Find where the given text appears and provide that cell's center as [X, Y] coordinate. 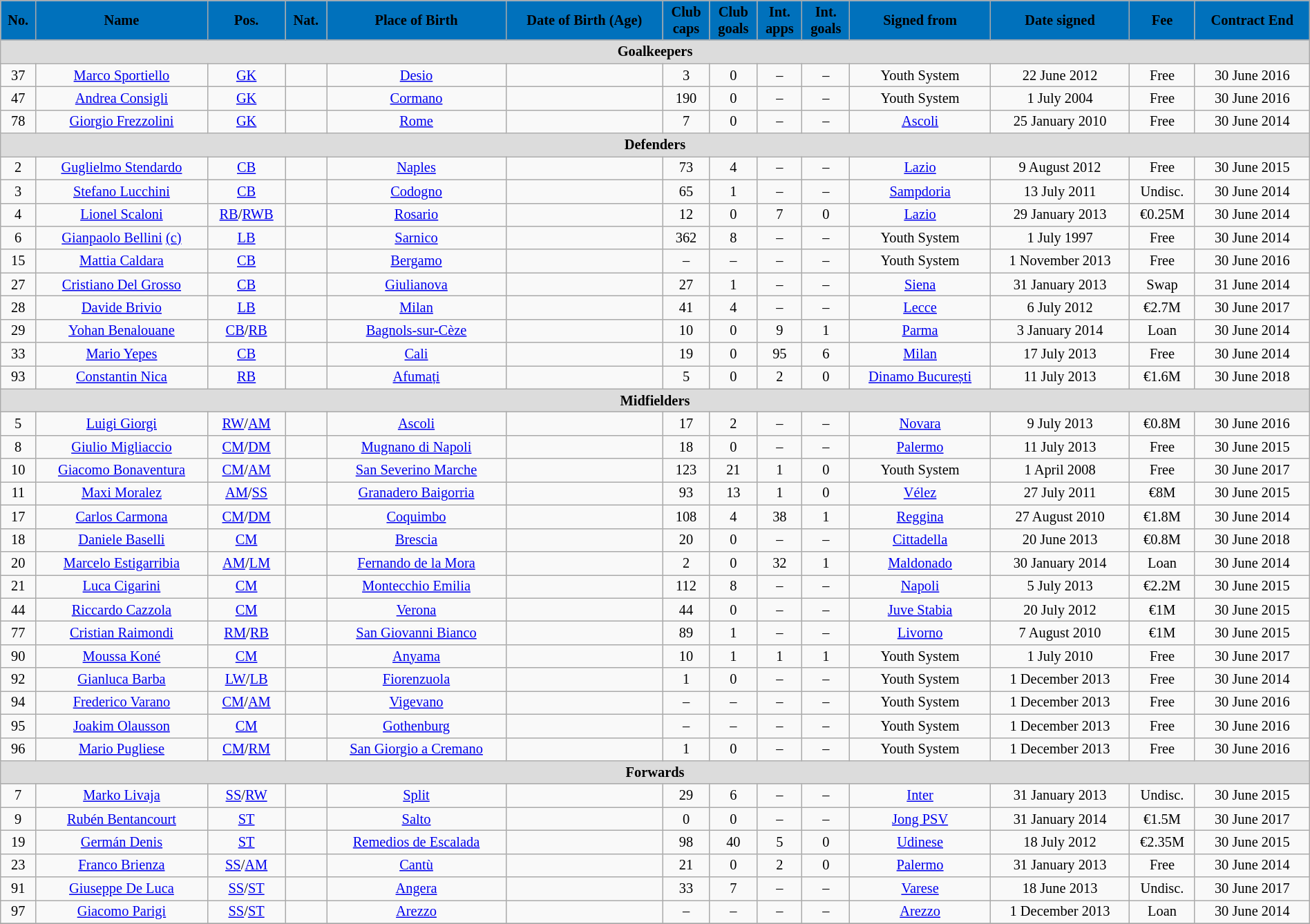
No. [18, 20]
Napoli [920, 586]
Giorgio Frezzolini [122, 122]
Giulio Migliaccio [122, 447]
Constantin Nica [122, 377]
Angera [417, 889]
€1.8M [1162, 517]
San Giovanni Bianco [417, 633]
Name [122, 20]
RW/AM [246, 423]
Maldonado [920, 563]
San Severino Marche [417, 470]
Lecce [920, 307]
Pos. [246, 20]
Rosario [417, 215]
Rome [417, 122]
Fiorenzuola [417, 680]
25 January 2010 [1060, 122]
Sarnico [417, 238]
Vigevano [417, 702]
Defenders [655, 145]
Clubcaps [686, 20]
Cristiano Del Grosso [122, 285]
Midfielders [655, 401]
Joakim Olausson [122, 726]
Gianpaolo Bellini (c) [122, 238]
92 [18, 680]
Forwards [655, 772]
Davide Brivio [122, 307]
Goalkeepers [655, 52]
Bergamo [417, 261]
Juve Stabia [920, 610]
CB/RB [246, 331]
Franco Brienza [122, 865]
78 [18, 122]
Montecchio Emilia [417, 586]
Codogno [417, 191]
Place of Birth [417, 20]
Gothenburg [417, 726]
Cormano [417, 98]
108 [686, 517]
Giacomo Bonaventura [122, 470]
73 [686, 168]
SS/RW [246, 796]
Frederico Varano [122, 702]
22 June 2012 [1060, 75]
€2.35M [1162, 842]
Coquimbo [417, 517]
Yohan Benalouane [122, 331]
13 [734, 493]
Stefano Lucchini [122, 191]
Lionel Scaloni [122, 215]
Vélez [920, 493]
Livorno [920, 633]
Varese [920, 889]
17 July 2013 [1060, 354]
Gianluca Barba [122, 680]
Bagnols-sur-Cèze [417, 331]
77 [18, 633]
90 [18, 656]
Split [417, 796]
13 July 2011 [1060, 191]
Mugnano di Napoli [417, 447]
91 [18, 889]
San Giorgio a Cremano [417, 749]
23 [18, 865]
Marcelo Estigarribia [122, 563]
Naples [417, 168]
Date of Birth (Age) [585, 20]
Inter [920, 796]
31 June 2014 [1252, 285]
€2.2M [1162, 586]
CM/RM [246, 749]
Signed from [920, 20]
AM/SS [246, 493]
€1.6M [1162, 377]
3 January 2014 [1060, 331]
Anyama [417, 656]
Mattia Caldara [122, 261]
AM/LM [246, 563]
RB [246, 377]
190 [686, 98]
40 [734, 842]
Luca Cigarini [122, 586]
28 [18, 307]
27 August 2010 [1060, 517]
1 November 2013 [1060, 261]
89 [686, 633]
Rubén Bentancourt [122, 819]
6 July 2012 [1060, 307]
Cantù [417, 865]
94 [18, 702]
112 [686, 586]
Novara [920, 423]
20 June 2013 [1060, 540]
18 July 2012 [1060, 842]
7 August 2010 [1060, 633]
Riccardo Cazzola [122, 610]
96 [18, 749]
Carlos Carmona [122, 517]
1 July 1997 [1060, 238]
Germán Denis [122, 842]
€2.7M [1162, 307]
Marko Livaja [122, 796]
Reggina [920, 517]
Fernando de la Mora [417, 563]
Int.goals [826, 20]
30 January 2014 [1060, 563]
5 July 2013 [1060, 586]
18 June 2013 [1060, 889]
Brescia [417, 540]
32 [779, 563]
Moussa Koné [122, 656]
Verona [417, 610]
Afumați [417, 377]
LW/LB [246, 680]
Guglielmo Stendardo [122, 168]
RB/RWB [246, 215]
Parma [920, 331]
Udinese [920, 842]
€8M [1162, 493]
27 July 2011 [1060, 493]
Cristian Raimondi [122, 633]
Giuseppe De Luca [122, 889]
20 July 2012 [1060, 610]
38 [779, 517]
Nat. [306, 20]
65 [686, 191]
Int.apps [779, 20]
362 [686, 238]
31 January 2014 [1060, 819]
41 [686, 307]
Marco Sportiello [122, 75]
Luigi Giorgi [122, 423]
Mario Pugliese [122, 749]
Cittadella [920, 540]
Fee [1162, 20]
Jong PSV [920, 819]
Andrea Consigli [122, 98]
Contract End [1252, 20]
Granadero Baigorria [417, 493]
9 August 2012 [1060, 168]
Dinamo București [920, 377]
Date signed [1060, 20]
123 [686, 470]
Giulianova [417, 285]
12 [686, 215]
1 April 2008 [1060, 470]
SS/AM [246, 865]
Maxi Moralez [122, 493]
47 [18, 98]
RM/RB [246, 633]
Remedios de Escalada [417, 842]
1 July 2010 [1060, 656]
Salto [417, 819]
€0.25M [1162, 215]
Desio [417, 75]
€1.5M [1162, 819]
9 July 2013 [1060, 423]
Giacomo Parigi [122, 912]
Clubgoals [734, 20]
15 [18, 261]
1 July 2004 [1060, 98]
29 January 2013 [1060, 215]
Mario Yepes [122, 354]
Siena [920, 285]
Cali [417, 354]
97 [18, 912]
11 [18, 493]
Daniele Baselli [122, 540]
Sampdoria [920, 191]
98 [686, 842]
37 [18, 75]
Swap [1162, 285]
